Identify which cell holds the provided text, then report its (x, y) central coordinate. 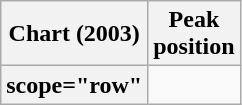
Chart (2003) (74, 34)
Peakposition (194, 34)
scope="row" (74, 85)
